Find where the given text appears and provide that cell's center as (x, y) coordinate. 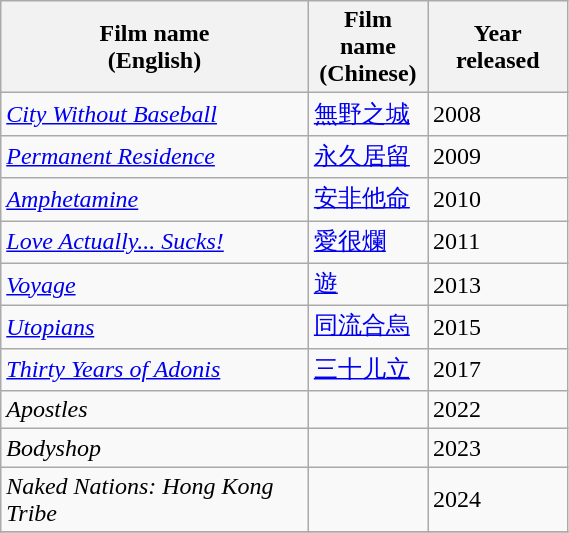
2023 (498, 448)
三十儿立 (368, 370)
Permanent Residence (155, 156)
安非他命 (368, 200)
Film name(Chinese) (368, 47)
2015 (498, 328)
永久居留 (368, 156)
同流合烏 (368, 328)
Apostles (155, 410)
Year released (498, 47)
City Without Baseball (155, 114)
2022 (498, 410)
2009 (498, 156)
無野之城 (368, 114)
Bodyshop (155, 448)
2011 (498, 242)
Amphetamine (155, 200)
Love Actually... Sucks! (155, 242)
2024 (498, 500)
2008 (498, 114)
Film name(English) (155, 47)
遊 (368, 284)
愛很爛 (368, 242)
Utopians (155, 328)
2010 (498, 200)
Voyage (155, 284)
2017 (498, 370)
Thirty Years of Adonis (155, 370)
2013 (498, 284)
Naked Nations: Hong Kong Tribe (155, 500)
